Find where the given text appears and provide that cell's center as [x, y] coordinate. 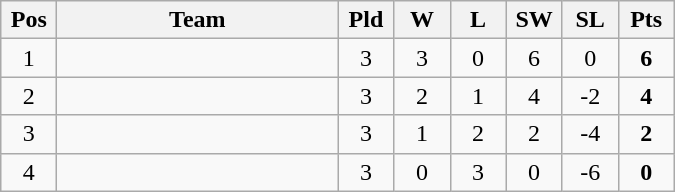
SW [534, 20]
L [478, 20]
Pos [29, 20]
W [422, 20]
Pts [646, 20]
-4 [590, 134]
Team [198, 20]
-2 [590, 96]
Pld [366, 20]
SL [590, 20]
-6 [590, 172]
